Find where the given text appears and provide that cell's center as [X, Y] coordinate. 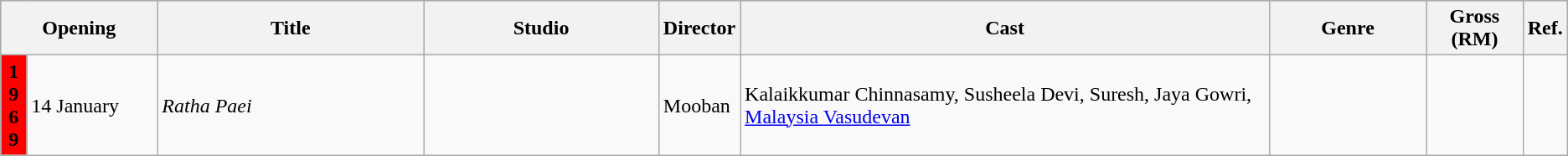
Mooban [699, 106]
14 January [92, 106]
Opening [79, 29]
Cast [1005, 29]
Ref. [1545, 29]
Director [699, 29]
Genre [1349, 29]
Kalaikkumar Chinnasamy, Susheela Devi, Suresh, Jaya Gowri, Malaysia Vasudevan [1005, 106]
Title [291, 29]
Gross (RM) [1475, 29]
Ratha Paei [291, 106]
1969 [13, 106]
Studio [541, 29]
